Extract the (X, Y) coordinate from the center of the cell holding the provided text.  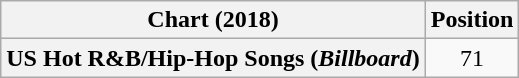
71 (472, 58)
Chart (2018) (213, 20)
Position (472, 20)
US Hot R&B/Hip-Hop Songs (Billboard) (213, 58)
